Return (X, Y) of the center of cell containing provided text 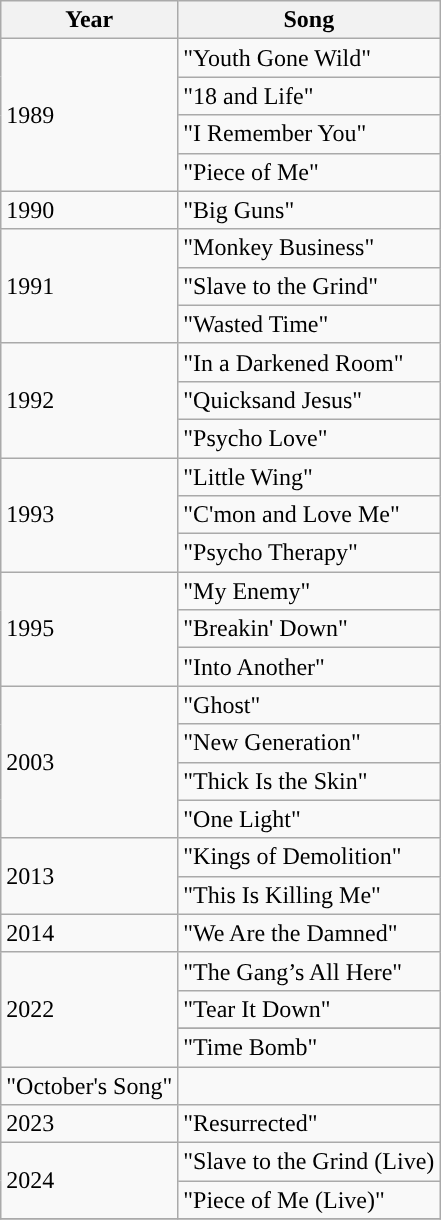
"Slave to the Grind" (309, 286)
1991 (90, 286)
"The Gang’s All Here" (309, 971)
"C'mon and Love Me" (309, 515)
"Wasted Time" (309, 324)
2003 (90, 762)
"Big Guns" (309, 210)
2023 (90, 1124)
"One Light" (309, 819)
"My Enemy" (309, 591)
2014 (90, 933)
2024 (90, 1181)
"Quicksand Jesus" (309, 400)
"Breakin' Down" (309, 629)
"New Generation" (309, 743)
"Piece of Me" (309, 172)
"Into Another" (309, 667)
2013 (90, 876)
1993 (90, 515)
2022 (90, 1009)
"18 and Life" (309, 96)
Year (90, 20)
1990 (90, 210)
"Psycho Love" (309, 438)
"Kings of Demolition" (309, 857)
"I Remember You" (309, 134)
"Tear It Down" (309, 1009)
1995 (90, 629)
"Little Wing" (309, 477)
"This Is Killing Me" (309, 895)
"Piece of Me (Live)" (309, 1200)
"Slave to the Grind (Live) (309, 1162)
1989 (90, 115)
"We Are the Damned" (309, 933)
"Time Bomb" (309, 1047)
"Thick Is the Skin" (309, 781)
"Youth Gone Wild" (309, 58)
1992 (90, 400)
"Ghost" (309, 705)
"Psycho Therapy" (309, 553)
"Resurrected" (309, 1124)
"In a Darkened Room" (309, 362)
"Monkey Business" (309, 248)
Song (309, 20)
"October's Song" (90, 1085)
